Provide the (x, y) coordinate of the cell's center where the given text is located.  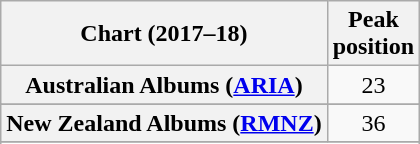
23 (373, 85)
New Zealand Albums (RMNZ) (164, 123)
36 (373, 123)
Australian Albums (ARIA) (164, 85)
Chart (2017–18) (164, 34)
Peakposition (373, 34)
